Identify which cell holds the provided text, then report its (x, y) central coordinate. 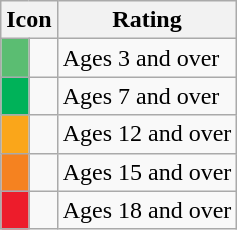
Ages 15 and over (147, 172)
Ages 3 and over (147, 58)
Ages 18 and over (147, 210)
Icon (29, 20)
Ages 12 and over (147, 134)
Rating (147, 20)
Ages 7 and over (147, 96)
